Search for the cell housing the specified text and yield its [X, Y] center coordinate. 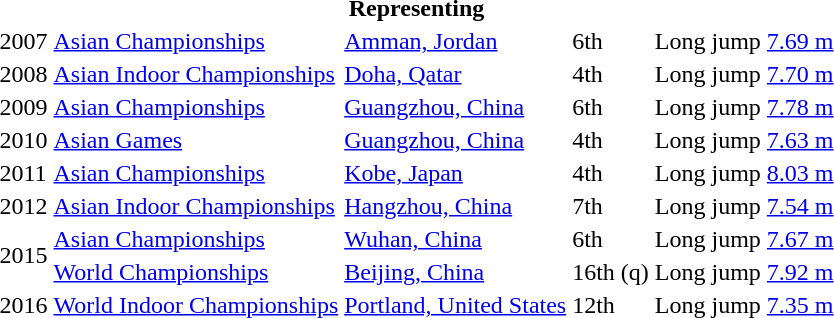
Wuhan, China [456, 239]
World Championships [196, 272]
Kobe, Japan [456, 173]
7th [611, 206]
Beijing, China [456, 272]
Amman, Jordan [456, 41]
16th (q) [611, 272]
Hangzhou, China [456, 206]
Asian Games [196, 140]
Doha, Qatar [456, 74]
